Output the [X, Y] coordinate of the center of the cell containing the given text.  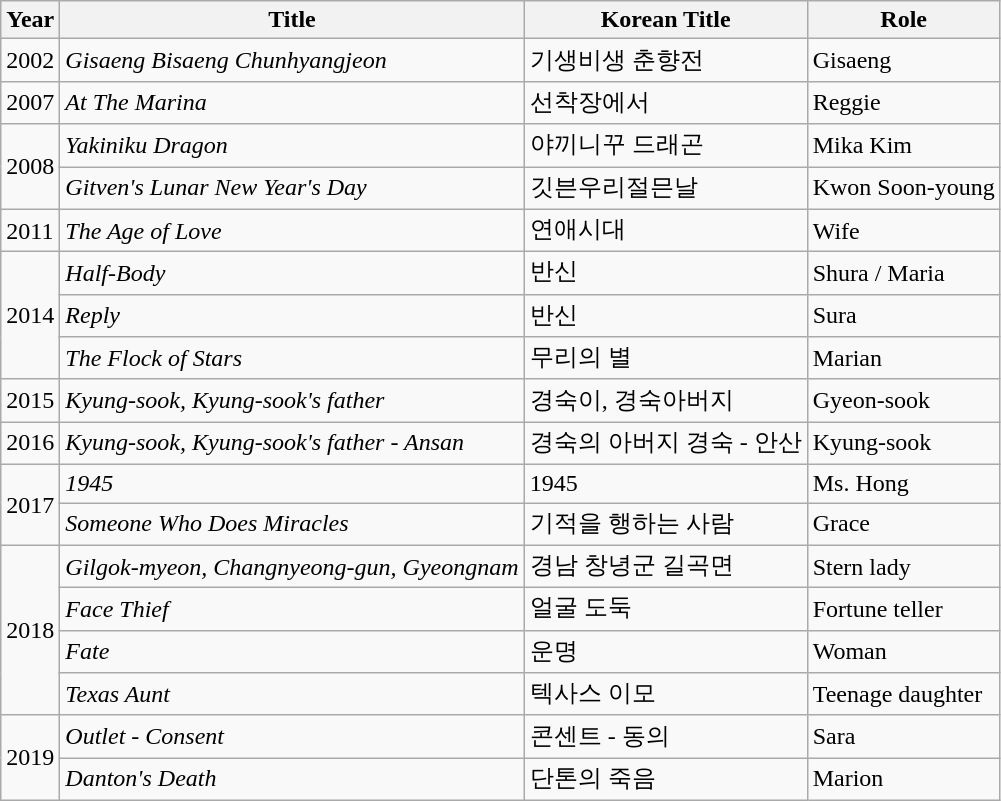
2016 [30, 444]
Korean Title [666, 20]
경남 창녕군 길곡면 [666, 566]
Stern lady [904, 566]
Fortune teller [904, 610]
Title [292, 20]
Marion [904, 780]
Sura [904, 316]
Gilgok-myeon, Changnyeong-gun, Gyeongnam [292, 566]
Marian [904, 358]
2015 [30, 400]
연애시대 [666, 230]
콘센트 - 동의 [666, 736]
2002 [30, 60]
Kyung-sook [904, 444]
Texas Aunt [292, 694]
Sara [904, 736]
깃븐우리절믄날 [666, 188]
Kwon Soon-young [904, 188]
경숙이, 경숙아버지 [666, 400]
2008 [30, 166]
운명 [666, 652]
야끼니꾸 드래곤 [666, 146]
Face Thief [292, 610]
Ms. Hong [904, 483]
Mika Kim [904, 146]
Someone Who Does Miracles [292, 524]
Yakiniku Dragon [292, 146]
Half-Body [292, 274]
Shura / Maria [904, 274]
Gisaeng [904, 60]
2011 [30, 230]
기생비생 춘향전 [666, 60]
얼굴 도둑 [666, 610]
Gitven's Lunar New Year's Day [292, 188]
2019 [30, 758]
2017 [30, 504]
무리의 별 [666, 358]
Reggie [904, 102]
단톤의 죽음 [666, 780]
2007 [30, 102]
Kyung-sook, Kyung-sook's father - Ansan [292, 444]
The Age of Love [292, 230]
Gyeon-sook [904, 400]
Role [904, 20]
2018 [30, 630]
2014 [30, 316]
The Flock of Stars [292, 358]
Year [30, 20]
선착장에서 [666, 102]
Gisaeng Bisaeng Chunhyangjeon [292, 60]
기적을 행하는 사람 [666, 524]
경숙의 아버지 경숙 - 안산 [666, 444]
At The Marina [292, 102]
텍사스 이모 [666, 694]
Fate [292, 652]
Woman [904, 652]
Teenage daughter [904, 694]
Kyung-sook, Kyung-sook's father [292, 400]
Outlet - Consent [292, 736]
Wife [904, 230]
Danton's Death [292, 780]
Grace [904, 524]
Reply [292, 316]
